For the text-containing cell, return its midpoint in [x, y] coordinate format. 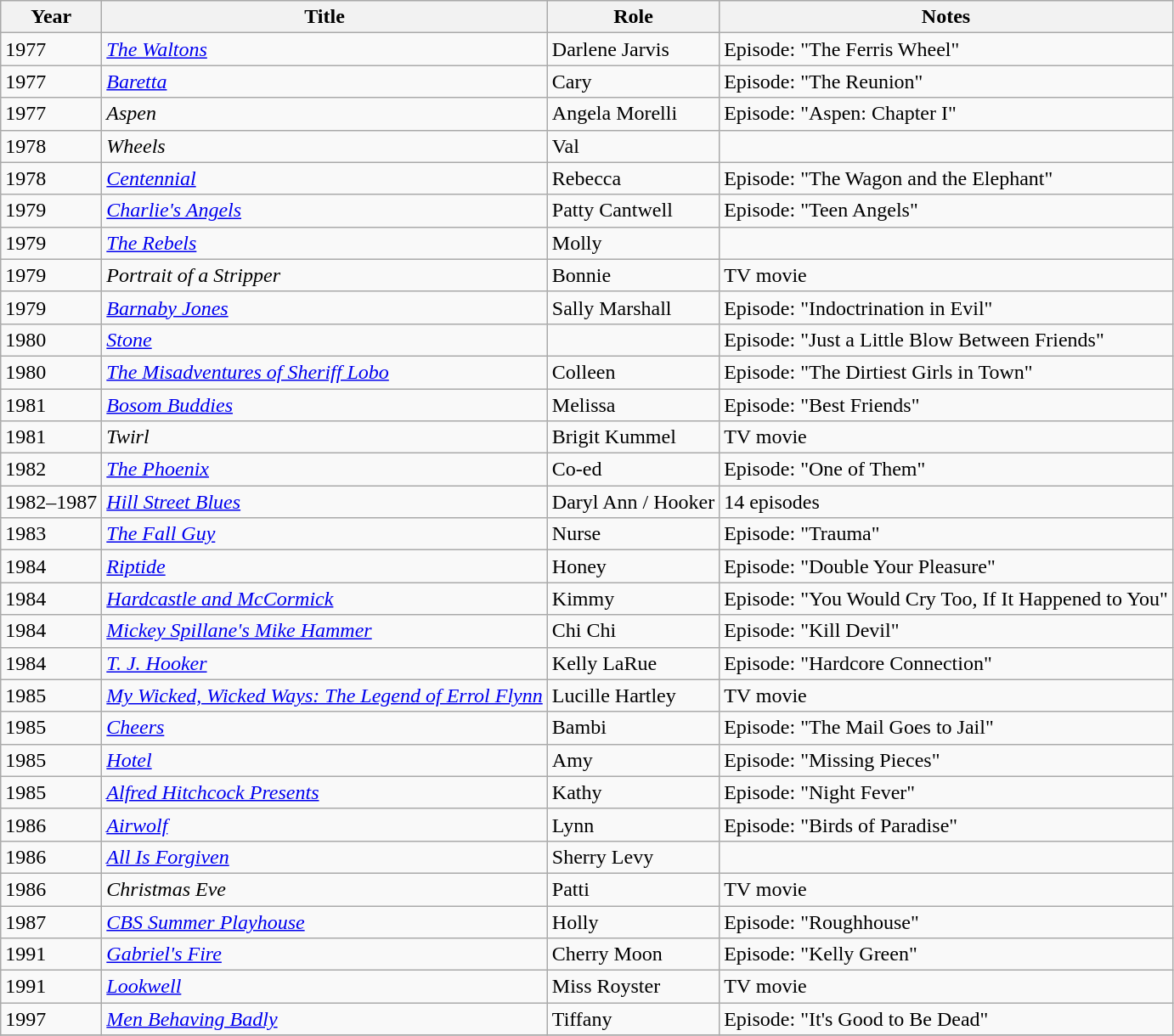
Mickey Spillane's Mike Hammer [325, 631]
Stone [325, 340]
Episode: "Trauma" [946, 534]
Riptide [325, 566]
Portrait of a Stripper [325, 275]
Twirl [325, 437]
Episode: "Kill Devil" [946, 631]
1987 [51, 921]
Episode: "You Would Cry Too, If It Happened to You" [946, 599]
Lynn [633, 825]
Year [51, 17]
Hill Street Blues [325, 502]
1983 [51, 534]
Melissa [633, 405]
Co-ed [633, 470]
Bambi [633, 728]
Lookwell [325, 987]
The Phoenix [325, 470]
Episode: "Roughhouse" [946, 921]
Sally Marshall [633, 307]
Holly [633, 921]
14 episodes [946, 502]
My Wicked, Wicked Ways: The Legend of Errol Flynn [325, 695]
Christmas Eve [325, 889]
Rebecca [633, 178]
Episode: "Double Your Pleasure" [946, 566]
Hardcastle and McCormick [325, 599]
Episode: "Best Friends" [946, 405]
Tiffany [633, 1019]
Baretta [325, 82]
Episode: "The Reunion" [946, 82]
Episode: "Kelly Green" [946, 954]
Wheels [325, 146]
Episode: "The Wagon and the Elephant" [946, 178]
Notes [946, 17]
Cheers [325, 728]
Episode: "Teen Angels" [946, 211]
Bonnie [633, 275]
The Misadventures of Sheriff Lobo [325, 372]
Darlene Jarvis [633, 49]
Episode: "Hardcore Connection" [946, 663]
1982 [51, 470]
Molly [633, 243]
Centennial [325, 178]
Bosom Buddies [325, 405]
Alfred Hitchcock Presents [325, 792]
Nurse [633, 534]
Colleen [633, 372]
Kelly LaRue [633, 663]
Patti [633, 889]
Episode: "Missing Pieces" [946, 760]
Brigit Kummel [633, 437]
Episode: "Birds of Paradise" [946, 825]
Episode: "One of Them" [946, 470]
Daryl Ann / Hooker [633, 502]
T. J. Hooker [325, 663]
Episode: "It's Good to Be Dead" [946, 1019]
Episode: "The Mail Goes to Jail" [946, 728]
Cary [633, 82]
Gabriel's Fire [325, 954]
Men Behaving Badly [325, 1019]
The Rebels [325, 243]
Patty Cantwell [633, 211]
All Is Forgiven [325, 857]
Airwolf [325, 825]
Miss Royster [633, 987]
Angela Morelli [633, 114]
Episode: "Indoctrination in Evil" [946, 307]
Episode: "The Dirtiest Girls in Town" [946, 372]
Episode: "The Ferris Wheel" [946, 49]
Cherry Moon [633, 954]
Amy [633, 760]
The Waltons [325, 49]
Episode: "Night Fever" [946, 792]
Aspen [325, 114]
1982–1987 [51, 502]
Episode: "Just a Little Blow Between Friends" [946, 340]
Lucille Hartley [633, 695]
Role [633, 17]
Kathy [633, 792]
Barnaby Jones [325, 307]
CBS Summer Playhouse [325, 921]
Val [633, 146]
The Fall Guy [325, 534]
1997 [51, 1019]
Hotel [325, 760]
Charlie's Angels [325, 211]
Chi Chi [633, 631]
Episode: "Aspen: Chapter I" [946, 114]
Sherry Levy [633, 857]
Kimmy [633, 599]
Title [325, 17]
Honey [633, 566]
